Identify which cell holds the provided text, then report its (x, y) central coordinate. 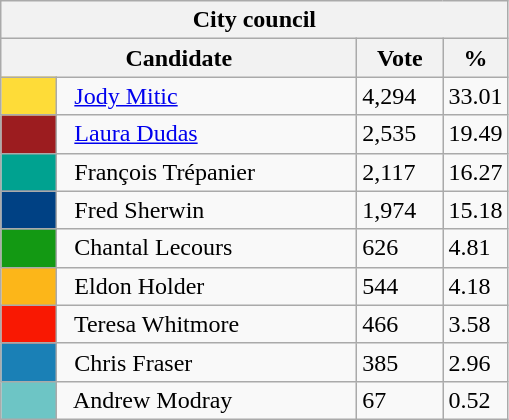
Teresa Whitmore (207, 324)
4.81 (476, 248)
4,294 (400, 96)
2.96 (476, 362)
626 (400, 248)
Vote (400, 58)
Fred Sherwin (207, 210)
4.18 (476, 286)
Laura Dudas (207, 134)
16.27 (476, 172)
33.01 (476, 96)
Chantal Lecours (207, 248)
67 (400, 400)
François Trépanier (207, 172)
% (476, 58)
2,535 (400, 134)
2,117 (400, 172)
385 (400, 362)
Andrew Modray (207, 400)
0.52 (476, 400)
Jody Mitic (207, 96)
3.58 (476, 324)
544 (400, 286)
Chris Fraser (207, 362)
466 (400, 324)
Candidate (179, 58)
19.49 (476, 134)
1,974 (400, 210)
15.18 (476, 210)
City council (254, 20)
Eldon Holder (207, 286)
